Pinpoint the cell where the given text exists, returning its (X, Y) midpoint coordinate. 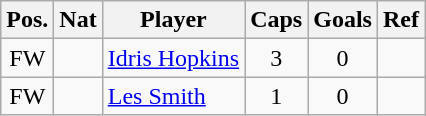
Caps (276, 20)
Pos. (28, 20)
Goals (343, 20)
Player (173, 20)
3 (276, 58)
1 (276, 96)
Ref (400, 20)
Les Smith (173, 96)
Idris Hopkins (173, 58)
Nat (78, 20)
